Scan for the cell matching the given text and deliver its [X, Y] coordinate at center. 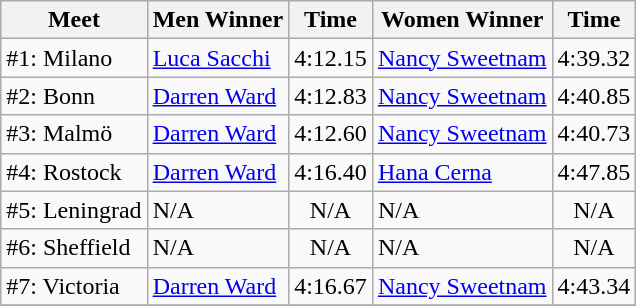
4:47.85 [594, 172]
Meet [74, 20]
#4: Rostock [74, 172]
4:40.85 [594, 96]
Women Winner [462, 20]
4:16.67 [331, 286]
4:12.60 [331, 134]
Hana Cerna [462, 172]
4:40.73 [594, 134]
#2: Bonn [74, 96]
4:43.34 [594, 286]
#3: Malmö [74, 134]
#6: Sheffield [74, 248]
Men Winner [218, 20]
Luca Sacchi [218, 58]
4:39.32 [594, 58]
4:16.40 [331, 172]
#1: Milano [74, 58]
#7: Victoria [74, 286]
#5: Leningrad [74, 210]
4:12.83 [331, 96]
4:12.15 [331, 58]
